Locate the cell with the specified text and output its (X, Y) center coordinate. 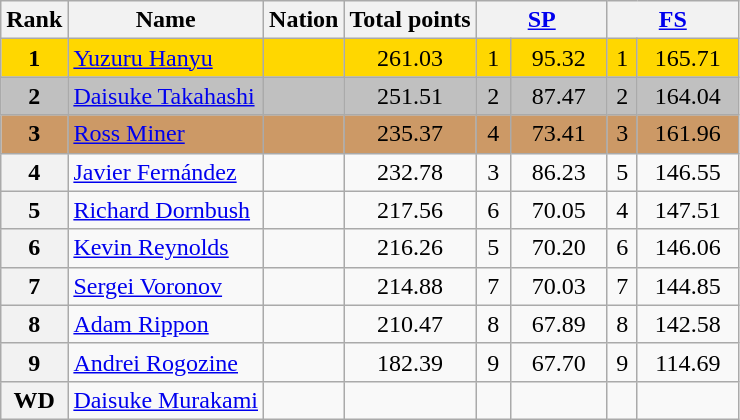
147.51 (688, 210)
182.39 (410, 362)
FS (672, 20)
95.32 (558, 58)
261.03 (410, 58)
142.58 (688, 324)
216.26 (410, 248)
Name (166, 20)
214.88 (410, 286)
Ross Miner (166, 134)
70.03 (558, 286)
Adam Rippon (166, 324)
Kevin Reynolds (166, 248)
Sergei Voronov (166, 286)
Richard Dornbush (166, 210)
70.20 (558, 248)
165.71 (688, 58)
Nation (304, 20)
Yuzuru Hanyu (166, 58)
67.70 (558, 362)
87.47 (558, 96)
Daisuke Takahashi (166, 96)
SP (542, 20)
Andrei Rogozine (166, 362)
217.56 (410, 210)
251.51 (410, 96)
161.96 (688, 134)
WD (34, 400)
67.89 (558, 324)
144.85 (688, 286)
86.23 (558, 172)
232.78 (410, 172)
146.55 (688, 172)
Daisuke Murakami (166, 400)
235.37 (410, 134)
114.69 (688, 362)
210.47 (410, 324)
146.06 (688, 248)
70.05 (558, 210)
Rank (34, 20)
73.41 (558, 134)
Total points (410, 20)
164.04 (688, 96)
Javier Fernández (166, 172)
